From the cell containing the given text, extract its center point as [x, y] coordinate. 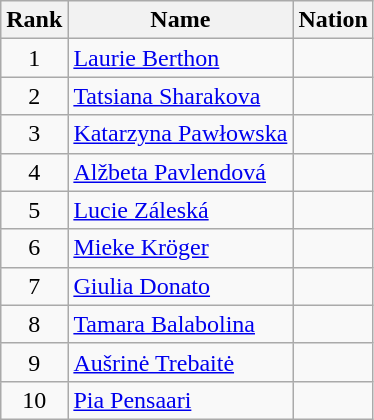
Nation [333, 20]
9 [34, 362]
4 [34, 172]
Rank [34, 20]
Name [180, 20]
Laurie Berthon [180, 58]
7 [34, 286]
Mieke Kröger [180, 248]
Lucie Záleská [180, 210]
10 [34, 400]
Aušrinė Trebaitė [180, 362]
Giulia Donato [180, 286]
8 [34, 324]
2 [34, 96]
6 [34, 248]
Tamara Balabolina [180, 324]
3 [34, 134]
Alžbeta Pavlendová [180, 172]
Katarzyna Pawłowska [180, 134]
5 [34, 210]
Pia Pensaari [180, 400]
Tatsiana Sharakova [180, 96]
1 [34, 58]
